Extract the (x, y) coordinate from the center of the cell holding the provided text.  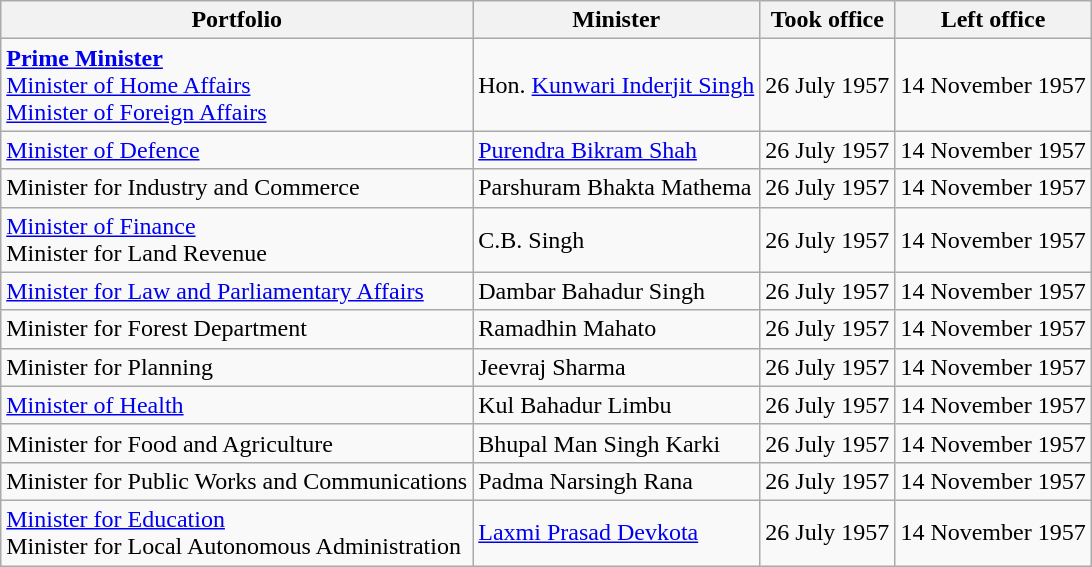
Portfolio (237, 20)
Minister for Planning (237, 367)
Padma Narsingh Rana (616, 481)
Ramadhin Mahato (616, 329)
C.B. Singh (616, 240)
Minister of Defence (237, 150)
Minister (616, 20)
Jeevraj Sharma (616, 367)
Purendra Bikram Shah (616, 150)
Kul Bahadur Limbu (616, 405)
Minister for Forest Department (237, 329)
Dambar Bahadur Singh (616, 291)
Minister for Industry and Commerce (237, 188)
Minister for Law and Parliamentary Affairs (237, 291)
Minister of Health (237, 405)
Bhupal Man Singh Karki (616, 443)
Parshuram Bhakta Mathema (616, 188)
Minister for Food and Agriculture (237, 443)
Minister for EducationMinister for Local Autonomous Administration (237, 532)
Minister for Public Works and Communications (237, 481)
Prime MinisterMinister of Home AffairsMinister of Foreign Affairs (237, 85)
Left office (993, 20)
Minister of FinanceMinister for Land Revenue (237, 240)
Took office (828, 20)
Hon. Kunwari Inderjit Singh (616, 85)
Laxmi Prasad Devkota (616, 532)
